Determine the (X, Y) coordinate at the center of the cell enclosing the given text.  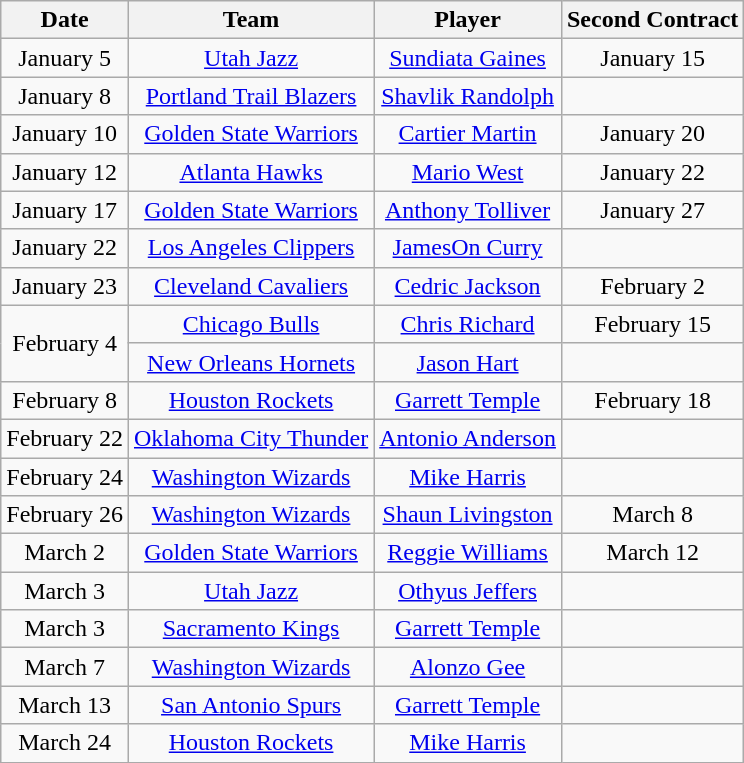
Antonio Anderson (468, 438)
Los Angeles Clippers (250, 248)
March 24 (65, 743)
January 8 (65, 96)
Cedric Jackson (468, 286)
January 17 (65, 210)
Second Contract (652, 20)
February 4 (65, 343)
Mario West (468, 172)
New Orleans Hornets (250, 362)
March 8 (652, 515)
Oklahoma City Thunder (250, 438)
Portland Trail Blazers (250, 96)
March 2 (65, 553)
Jason Hart (468, 362)
JamesOn Curry (468, 248)
San Antonio Spurs (250, 705)
February 8 (65, 400)
February 15 (652, 324)
March 7 (65, 667)
March 12 (652, 553)
January 15 (652, 58)
Team (250, 20)
January 20 (652, 134)
Sacramento Kings (250, 629)
February 22 (65, 438)
Chicago Bulls (250, 324)
Sundiata Gaines (468, 58)
February 18 (652, 400)
Shavlik Randolph (468, 96)
Shaun Livingston (468, 515)
Cartier Martin (468, 134)
Chris Richard (468, 324)
Anthony Tolliver (468, 210)
January 23 (65, 286)
Atlanta Hawks (250, 172)
Reggie Williams (468, 553)
February 2 (652, 286)
February 26 (65, 515)
Date (65, 20)
Alonzo Gee (468, 667)
Cleveland Cavaliers (250, 286)
January 10 (65, 134)
Othyus Jeffers (468, 591)
Player (468, 20)
February 24 (65, 477)
March 13 (65, 705)
January 12 (65, 172)
January 27 (652, 210)
January 5 (65, 58)
